Extract the (x, y) coordinate from the center of the cell holding the provided text.  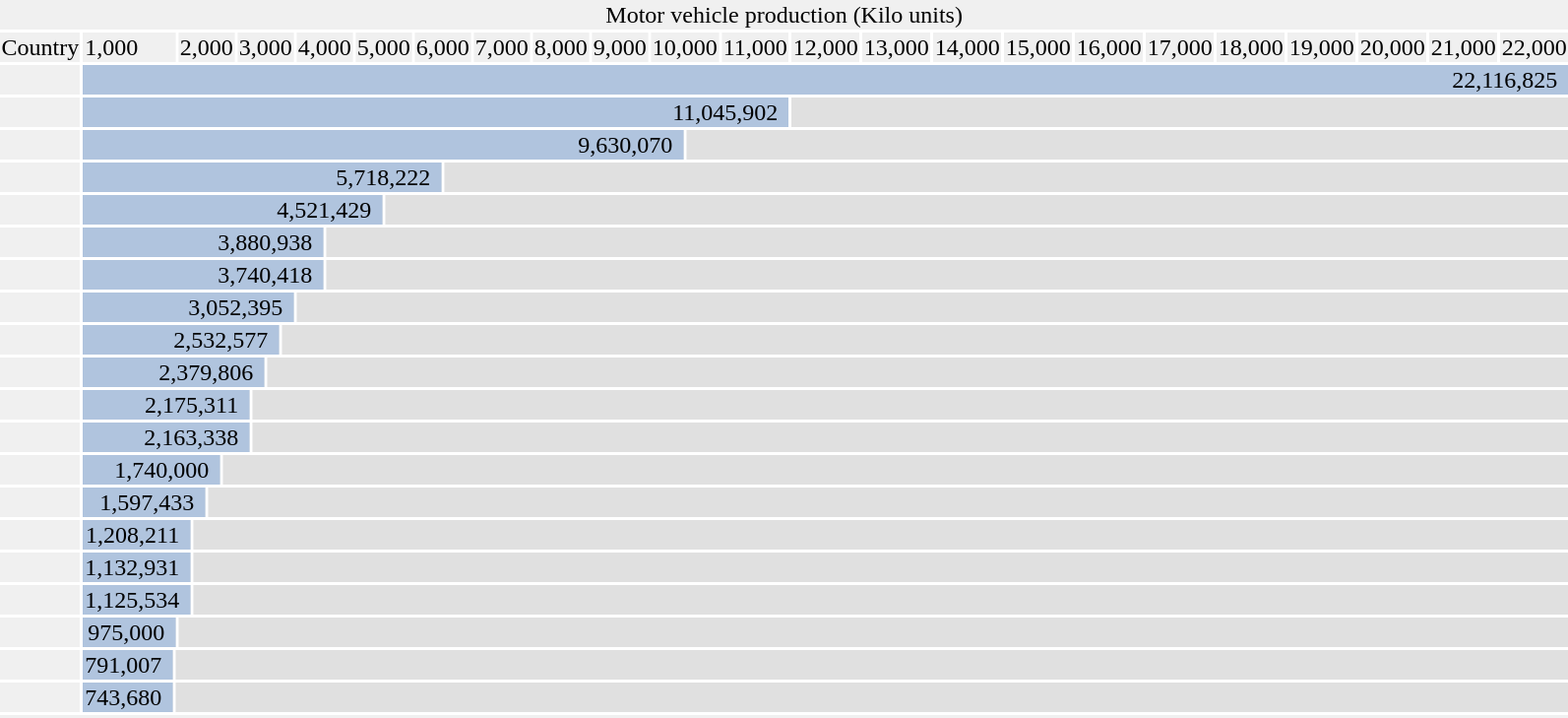
9,000 (620, 47)
11,000 (755, 47)
1,208,211 (138, 535)
1,125,534 (138, 600)
3,000 (266, 47)
1,000 (130, 47)
9,630,070 (384, 145)
8,000 (561, 47)
Motor vehicle production (Kilo units) (784, 15)
21,000 (1463, 47)
16,000 (1108, 47)
13,000 (896, 47)
1,740,000 (152, 470)
4,000 (325, 47)
1,132,931 (138, 567)
15,000 (1037, 47)
3,880,938 (204, 242)
2,379,806 (174, 372)
10,000 (685, 47)
17,000 (1179, 47)
2,175,311 (167, 405)
1,597,433 (145, 502)
12,000 (825, 47)
2,163,338 (167, 437)
3,740,418 (204, 275)
5,718,222 (263, 177)
2,000 (207, 47)
743,680 (128, 697)
Country (40, 47)
4,521,429 (233, 210)
791,007 (128, 665)
11,045,902 (437, 112)
3,052,395 (189, 307)
5,000 (384, 47)
2,532,577 (181, 340)
20,000 (1392, 47)
7,000 (502, 47)
975,000 (130, 632)
14,000 (967, 47)
22,000 (1534, 47)
19,000 (1321, 47)
6,000 (443, 47)
18,000 (1250, 47)
